Determine the [X, Y] coordinate at the center of the cell enclosing the given text.  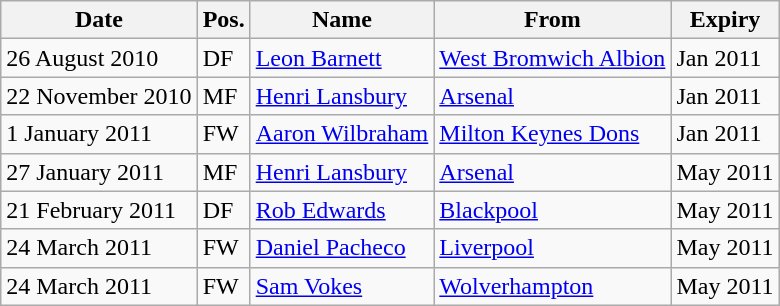
27 January 2011 [99, 172]
West Bromwich Albion [552, 58]
Milton Keynes Dons [552, 134]
Date [99, 20]
Blackpool [552, 210]
22 November 2010 [99, 96]
26 August 2010 [99, 58]
Rob Edwards [342, 210]
Pos. [224, 20]
1 January 2011 [99, 134]
Daniel Pacheco [342, 248]
Sam Vokes [342, 286]
21 February 2011 [99, 210]
Wolverhampton [552, 286]
Aaron Wilbraham [342, 134]
From [552, 20]
Name [342, 20]
Expiry [725, 20]
Leon Barnett [342, 58]
Liverpool [552, 248]
